Return the [X, Y] coordinate for the center point of the cell that contains the specified text.  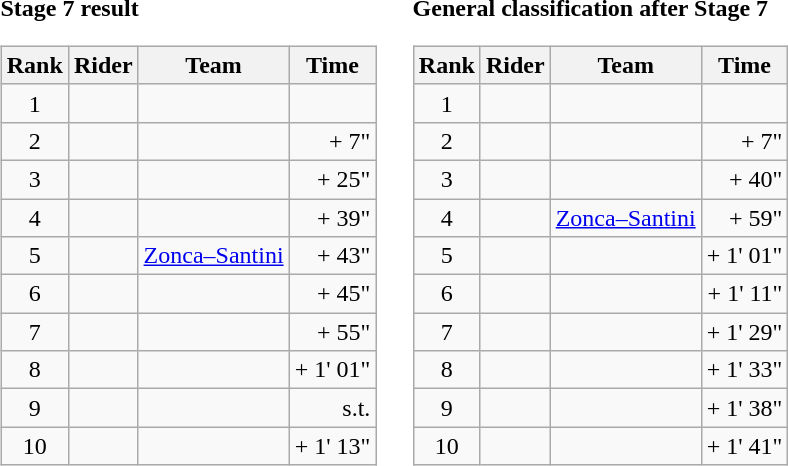
+ 39" [332, 217]
+ 59" [744, 217]
+ 1' 38" [744, 408]
+ 1' 41" [744, 446]
+ 25" [332, 179]
+ 40" [744, 179]
+ 1' 29" [744, 332]
s.t. [332, 408]
+ 1' 11" [744, 294]
+ 1' 33" [744, 370]
+ 43" [332, 256]
+ 45" [332, 294]
+ 55" [332, 332]
+ 1' 13" [332, 446]
